Detect which cell encompasses the target text, then output its [x, y] center coordinate. 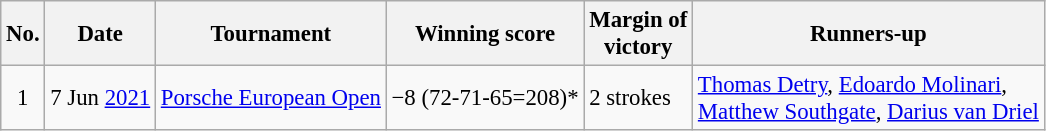
2 strokes [638, 98]
−8 (72-71-65=208)* [485, 98]
Date [100, 34]
Thomas Detry, Edoardo Molinari, Matthew Southgate, Darius van Driel [869, 98]
Margin ofvictory [638, 34]
Runners-up [869, 34]
No. [23, 34]
Porsche European Open [270, 98]
1 [23, 98]
Winning score [485, 34]
Tournament [270, 34]
7 Jun 2021 [100, 98]
